Find where the given text appears and provide that cell's center as [X, Y] coordinate. 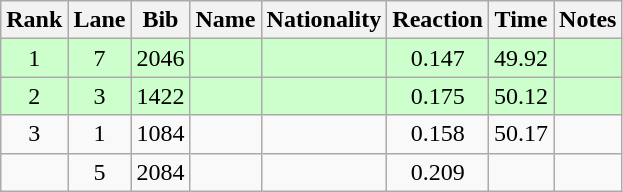
1084 [160, 134]
5 [100, 172]
0.147 [438, 58]
50.12 [520, 96]
2046 [160, 58]
7 [100, 58]
Time [520, 20]
Name [226, 20]
0.158 [438, 134]
50.17 [520, 134]
Rank [34, 20]
Nationality [324, 20]
Bib [160, 20]
0.209 [438, 172]
49.92 [520, 58]
Reaction [438, 20]
Notes [588, 20]
0.175 [438, 96]
Lane [100, 20]
1422 [160, 96]
2 [34, 96]
2084 [160, 172]
